Output the [X, Y] coordinate of the center of the cell containing the given text.  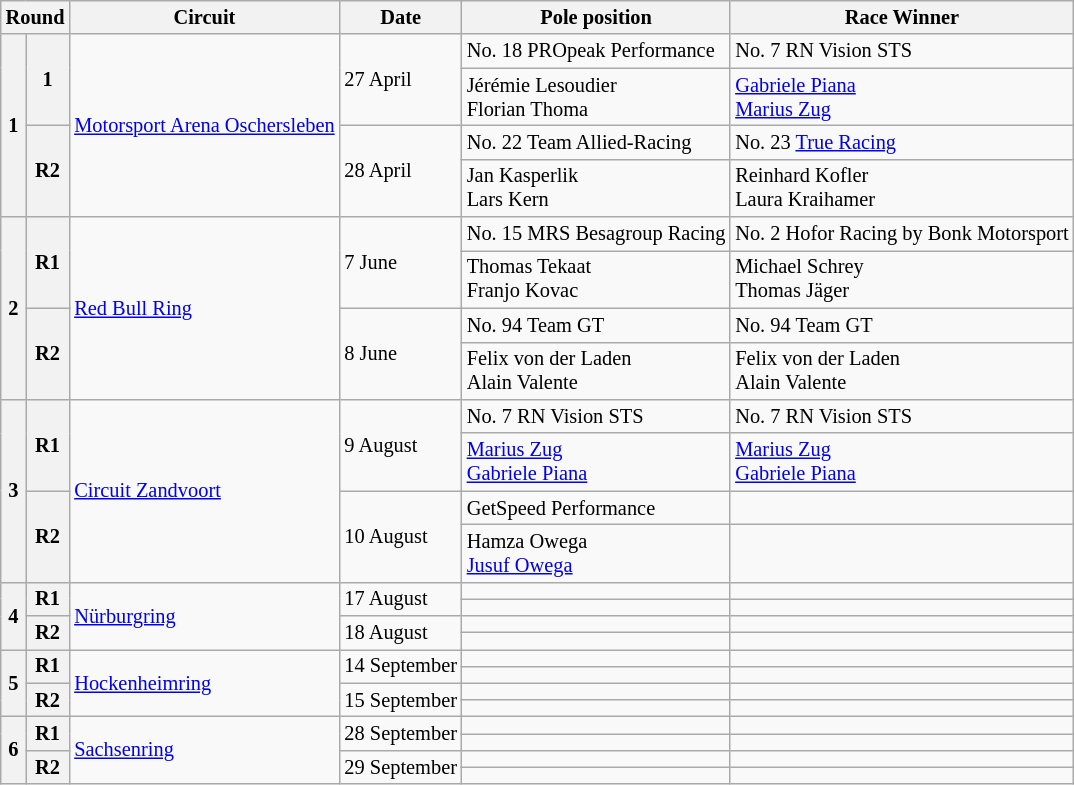
No. 22 Team Allied-Racing [596, 142]
4 [14, 616]
29 September [400, 767]
Round [36, 17]
No. 15 MRS Besagroup Racing [596, 234]
Red Bull Ring [204, 308]
15 September [400, 700]
No. 18 PROpeak Performance [596, 51]
Pole position [596, 17]
Thomas Tekaat Franjo Kovac [596, 279]
Race Winner [902, 17]
Date [400, 17]
28 September [400, 733]
10 August [400, 536]
2 [14, 308]
No. 23 True Racing [902, 142]
Michael Schrey Thomas Jäger [902, 279]
14 September [400, 666]
Circuit Zandvoort [204, 490]
Circuit [204, 17]
7 June [400, 262]
6 [14, 750]
Jérémie Lesoudier Florian Thoma [596, 97]
Hockenheimring [204, 682]
No. 2 Hofor Racing by Bonk Motorsport [902, 234]
27 April [400, 80]
17 August [400, 599]
GetSpeed Performance [596, 508]
Hamza Owega Jusuf Owega [596, 553]
18 August [400, 633]
Sachsenring [204, 750]
Jan Kasperlik Lars Kern [596, 188]
8 June [400, 354]
28 April [400, 170]
5 [14, 682]
Reinhard Kofler Laura Kraihamer [902, 188]
Motorsport Arena Oschersleben [204, 126]
Gabriele Piana Marius Zug [902, 97]
3 [14, 490]
9 August [400, 444]
Nürburgring [204, 616]
